From the cell containing the given text, extract its center point as [X, Y] coordinate. 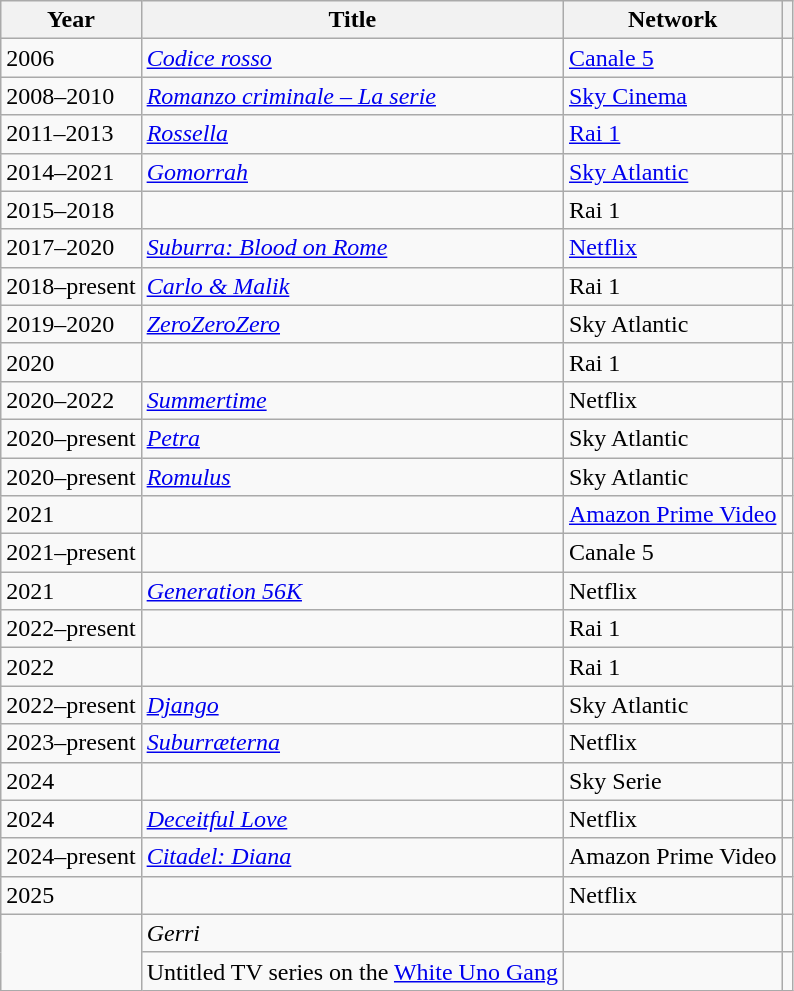
Gomorrah [352, 172]
ZeroZeroZero [352, 324]
Codice rosso [352, 58]
2019–2020 [71, 324]
Suburræterna [352, 743]
Sky Cinema [672, 96]
2021–present [71, 553]
2022 [71, 667]
Deceitful Love [352, 819]
Year [71, 20]
Summertime [352, 400]
2017–2020 [71, 248]
Romanzo criminale – La serie [352, 96]
Petra [352, 438]
2020–2022 [71, 400]
2015–2018 [71, 210]
Sky Serie [672, 781]
Citadel: Diana [352, 857]
2020 [71, 362]
2006 [71, 58]
Rossella [352, 134]
Carlo & Malik [352, 286]
2014–2021 [71, 172]
2024–present [71, 857]
Gerri [352, 933]
Title [352, 20]
Romulus [352, 477]
Generation 56K [352, 591]
2008–2010 [71, 96]
Network [672, 20]
2011–2013 [71, 134]
Untitled TV series on the White Uno Gang [352, 971]
2023–present [71, 743]
2018–present [71, 286]
Django [352, 705]
Suburra: Blood on Rome [352, 248]
2025 [71, 895]
